Identify which cell holds the provided text, then report its (X, Y) central coordinate. 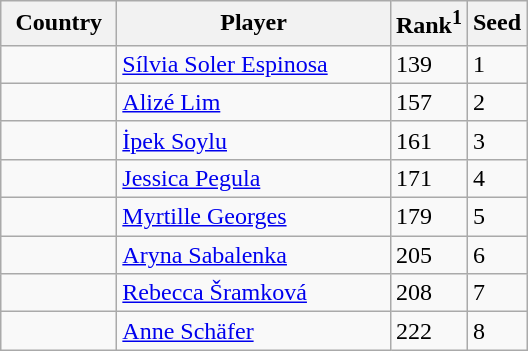
139 (428, 64)
6 (496, 255)
Alizé Lim (254, 102)
Jessica Pegula (254, 178)
3 (496, 140)
171 (428, 178)
157 (428, 102)
Country (59, 24)
Player (254, 24)
7 (496, 293)
Seed (496, 24)
2 (496, 102)
1 (496, 64)
5 (496, 217)
Anne Schäfer (254, 331)
8 (496, 331)
161 (428, 140)
179 (428, 217)
222 (428, 331)
Aryna Sabalenka (254, 255)
205 (428, 255)
Myrtille Georges (254, 217)
Rebecca Šramková (254, 293)
Rank1 (428, 24)
4 (496, 178)
Sílvia Soler Espinosa (254, 64)
208 (428, 293)
İpek Soylu (254, 140)
